For the text-containing cell, return its midpoint in [x, y] coordinate format. 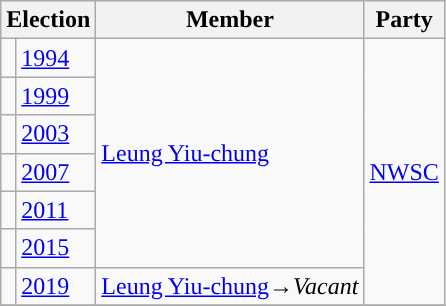
2007 [56, 172]
Leung Yiu-chung [230, 153]
2003 [56, 134]
Leung Yiu-chung→Vacant [230, 286]
2015 [56, 248]
1999 [56, 96]
Election [48, 20]
2011 [56, 210]
Member [230, 20]
NWSC [404, 172]
2019 [56, 286]
Party [404, 20]
1994 [56, 58]
